For the text-containing cell, return its midpoint in (X, Y) coordinate format. 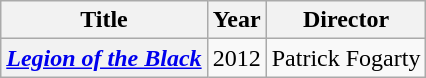
Year (236, 20)
Patrick Fogarty (346, 58)
2012 (236, 58)
Title (104, 20)
Director (346, 20)
Legion of the Black (104, 58)
